Output the (x, y) coordinate of the center of the cell containing the given text.  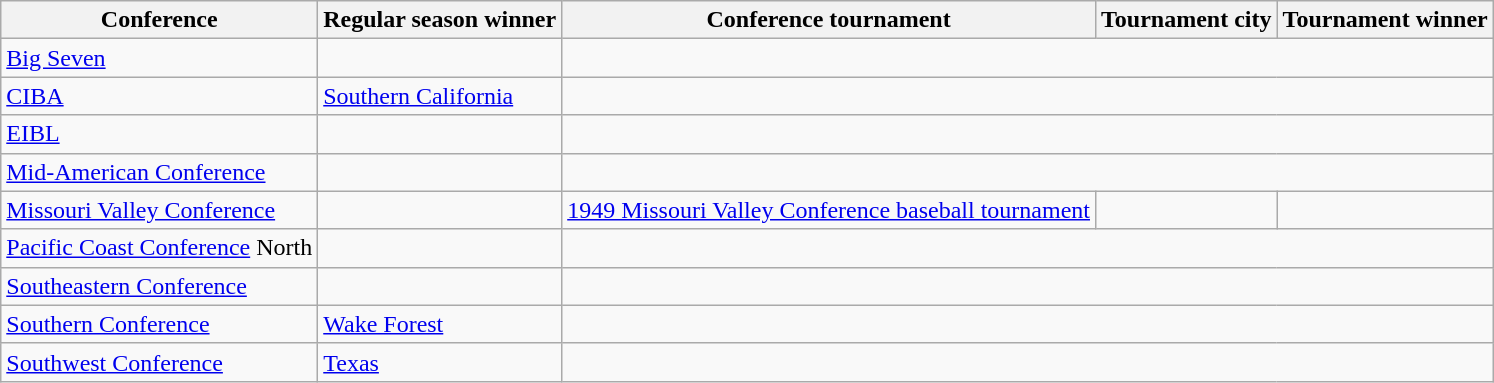
Southeastern Conference (160, 286)
Southern Conference (160, 324)
Missouri Valley Conference (160, 210)
1949 Missouri Valley Conference baseball tournament (829, 210)
CIBA (160, 96)
Texas (440, 362)
Tournament winner (1385, 20)
Pacific Coast Conference North (160, 248)
Big Seven (160, 58)
Southern California (440, 96)
Wake Forest (440, 324)
Regular season winner (440, 20)
Southwest Conference (160, 362)
Tournament city (1187, 20)
Conference (160, 20)
Conference tournament (829, 20)
EIBL (160, 134)
Mid-American Conference (160, 172)
